Extract the (X, Y) coordinate from the center of the cell holding the provided text.  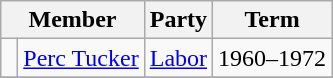
Member (72, 20)
Labor (178, 58)
Perc Tucker (81, 58)
Term (272, 20)
Party (178, 20)
1960–1972 (272, 58)
